Search for the cell housing the specified text and yield its [X, Y] center coordinate. 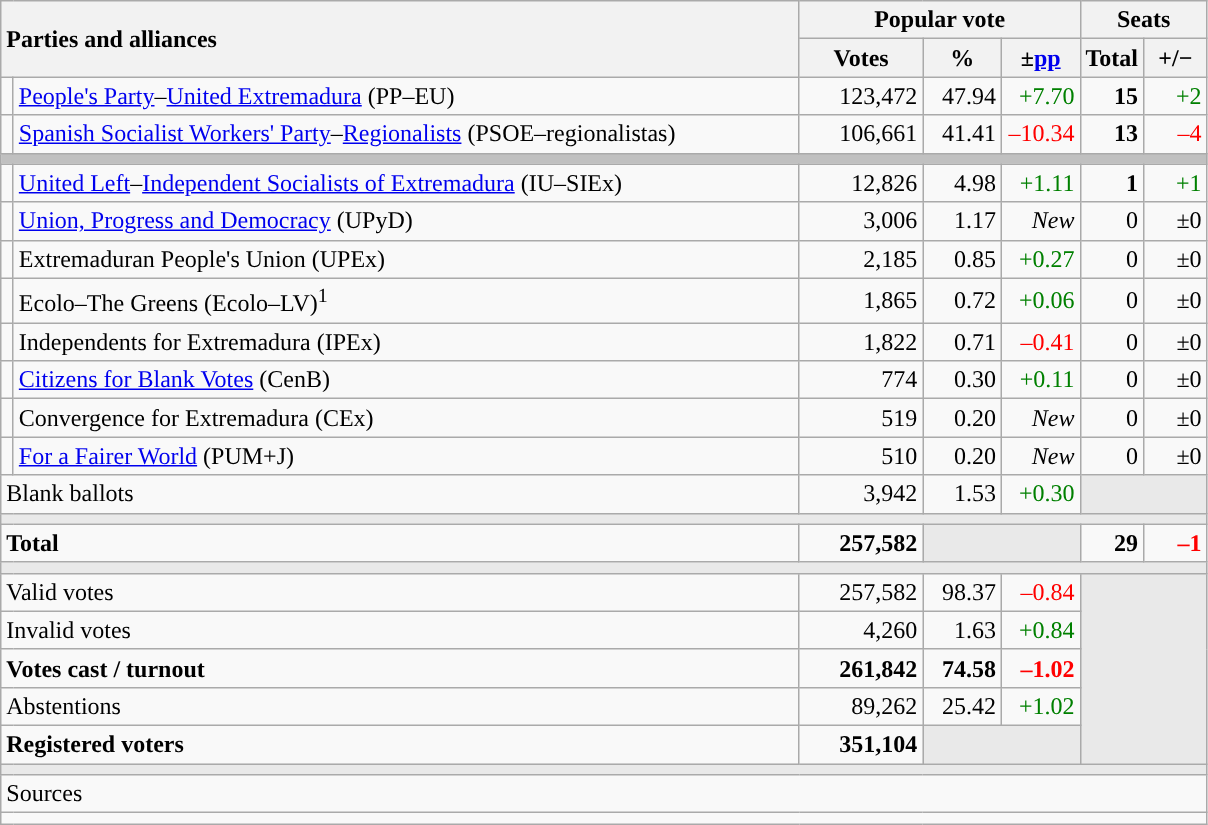
Votes cast / turnout [400, 668]
12,826 [861, 183]
Popular vote [940, 20]
Registered voters [400, 745]
519 [861, 418]
Seats [1144, 20]
1 [1112, 183]
123,472 [861, 96]
4.98 [962, 183]
25.42 [962, 706]
510 [861, 456]
+0.84 [1040, 630]
Parties and alliances [400, 39]
+7.70 [1040, 96]
–1.02 [1040, 668]
74.58 [962, 668]
Abstentions [400, 706]
3,006 [861, 221]
+1.02 [1040, 706]
15 [1112, 96]
+0.27 [1040, 259]
Votes [861, 58]
United Left–Independent Socialists of Extremadura (IU–SIEx) [406, 183]
1.53 [962, 494]
Extremaduran People's Union (UPEx) [406, 259]
0.72 [962, 300]
–0.84 [1040, 592]
Union, Progress and Democracy (UPyD) [406, 221]
29 [1112, 543]
41.41 [962, 134]
+1.11 [1040, 183]
106,661 [861, 134]
% [962, 58]
Blank ballots [400, 494]
1,865 [861, 300]
Sources [604, 794]
261,842 [861, 668]
2,185 [861, 259]
0.30 [962, 380]
+0.06 [1040, 300]
98.37 [962, 592]
+0.30 [1040, 494]
13 [1112, 134]
–10.34 [1040, 134]
Convergence for Extremadura (CEx) [406, 418]
1,822 [861, 342]
+/− [1176, 58]
±pp [1040, 58]
People's Party–United Extremadura (PP–EU) [406, 96]
Spanish Socialist Workers' Party–Regionalists (PSOE–regionalistas) [406, 134]
Invalid votes [400, 630]
–0.41 [1040, 342]
351,104 [861, 745]
3,942 [861, 494]
Citizens for Blank Votes (CenB) [406, 380]
Valid votes [400, 592]
Ecolo–The Greens (Ecolo–LV)1 [406, 300]
For a Fairer World (PUM+J) [406, 456]
1.63 [962, 630]
774 [861, 380]
89,262 [861, 706]
0.71 [962, 342]
0.85 [962, 259]
4,260 [861, 630]
47.94 [962, 96]
1.17 [962, 221]
–1 [1176, 543]
+2 [1176, 96]
Independents for Extremadura (IPEx) [406, 342]
+1 [1176, 183]
+0.11 [1040, 380]
–4 [1176, 134]
